Return [x, y] of the center of cell containing provided text 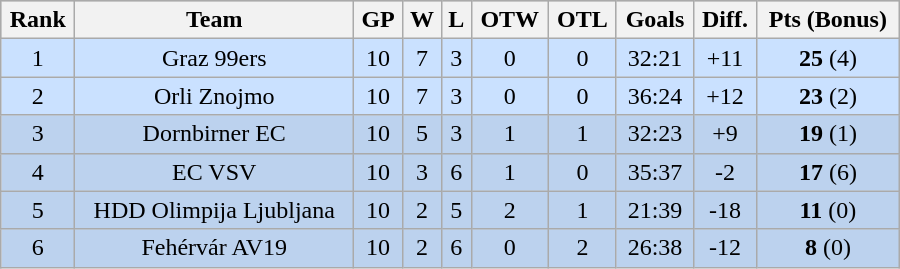
W [422, 20]
23 (2) [828, 96]
32:21 [654, 58]
+12 [726, 96]
Team [214, 20]
OTL [582, 20]
4 [38, 172]
19 (1) [828, 134]
OTW [510, 20]
11 (0) [828, 210]
HDD Olimpija Ljubljana [214, 210]
Graz 99ers [214, 58]
26:38 [654, 248]
Fehérvár AV19 [214, 248]
-2 [726, 172]
32:23 [654, 134]
Dornbirner EC [214, 134]
L [456, 20]
Goals [654, 20]
36:24 [654, 96]
+11 [726, 58]
Orli Znojmo [214, 96]
Rank [38, 20]
GP [378, 20]
-18 [726, 210]
Pts (Bonus) [828, 20]
8 (0) [828, 248]
21:39 [654, 210]
17 (6) [828, 172]
EC VSV [214, 172]
35:37 [654, 172]
25 (4) [828, 58]
Diff. [726, 20]
+9 [726, 134]
-12 [726, 248]
